Output the [X, Y] coordinate of the center of the cell containing the given text.  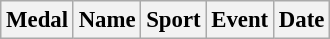
Medal [38, 20]
Date [301, 20]
Name [107, 20]
Sport [174, 20]
Event [240, 20]
